Return [X, Y] of the center of cell containing provided text 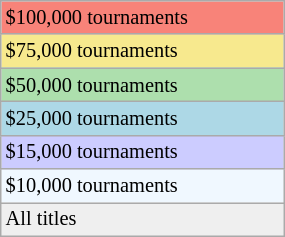
$50,000 tournaments [142, 85]
$15,000 tournaments [142, 152]
All titles [142, 219]
$100,000 tournaments [142, 17]
$10,000 tournaments [142, 186]
$75,000 tournaments [142, 51]
$25,000 tournaments [142, 118]
